Detect which cell encompasses the target text, then output its [X, Y] center coordinate. 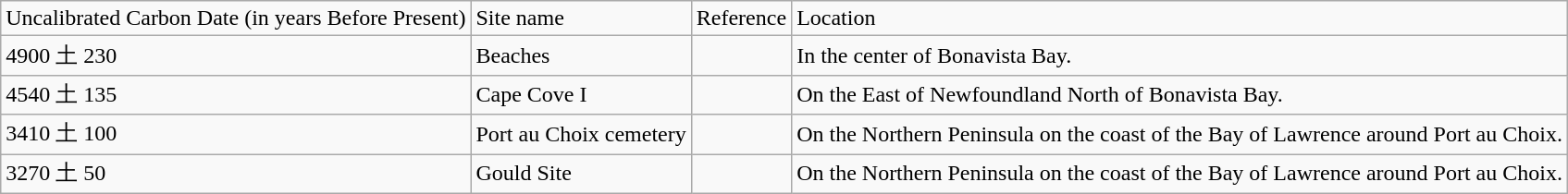
Site name [581, 18]
On the East of Newfoundland North of Bonavista Bay. [1180, 94]
3270 土 50 [236, 174]
Location [1180, 18]
Beaches [581, 55]
In the center of Bonavista Bay. [1180, 55]
Gould Site [581, 174]
Port au Choix cemetery [581, 135]
3410 土 100 [236, 135]
Reference [741, 18]
Cape Cove I [581, 94]
4900 土 230 [236, 55]
Uncalibrated Carbon Date (in years Before Present) [236, 18]
4540 土 135 [236, 94]
